Return the (x, y) coordinate for the center point of the cell that contains the specified text.  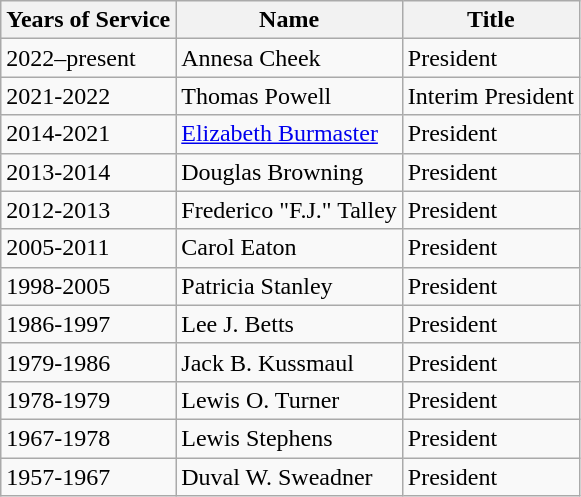
Thomas Powell (290, 96)
1967-1978 (88, 438)
Patricia Stanley (290, 286)
Douglas Browning (290, 172)
1979-1986 (88, 362)
Annesa Cheek (290, 58)
Lewis Stephens (290, 438)
2021-2022 (88, 96)
2014-2021 (88, 134)
2012-2013 (88, 210)
1978-1979 (88, 400)
Interim President (490, 96)
2005-2011 (88, 248)
2013-2014 (88, 172)
Lee J. Betts (290, 324)
Jack B. Kussmaul (290, 362)
Elizabeth Burmaster (290, 134)
Frederico "F.J." Talley (290, 210)
Carol Eaton (290, 248)
1986-1997 (88, 324)
Years of Service (88, 20)
Duval W. Sweadner (290, 477)
2022–present (88, 58)
Name (290, 20)
Title (490, 20)
1998-2005 (88, 286)
1957-1967 (88, 477)
Lewis O. Turner (290, 400)
